Pinpoint the cell where the given text exists, returning its [X, Y] midpoint coordinate. 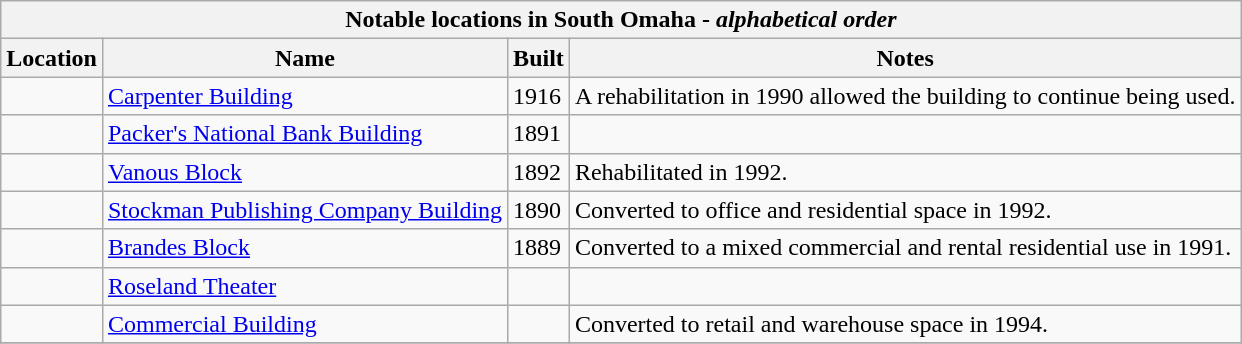
Commercial Building [304, 324]
Vanous Block [304, 172]
Packer's National Bank Building [304, 134]
Roseland Theater [304, 286]
Converted to office and residential space in 1992. [905, 210]
A rehabilitation in 1990 allowed the building to continue being used. [905, 96]
Notable locations in South Omaha - alphabetical order [621, 20]
Carpenter Building [304, 96]
1891 [539, 134]
Rehabilitated in 1992. [905, 172]
Stockman Publishing Company Building [304, 210]
1890 [539, 210]
Notes [905, 58]
1889 [539, 248]
Location [52, 58]
Built [539, 58]
1916 [539, 96]
Converted to retail and warehouse space in 1994. [905, 324]
Name [304, 58]
Converted to a mixed commercial and rental residential use in 1991. [905, 248]
Brandes Block [304, 248]
1892 [539, 172]
